Search for the cell housing the specified text and yield its (X, Y) center coordinate. 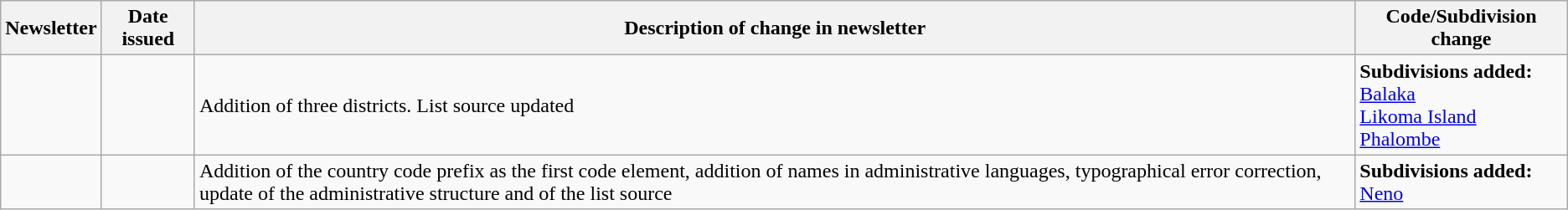
Subdivisions added: Balaka Likoma Island Phalombe (1461, 105)
Code/Subdivision change (1461, 28)
Description of change in newsletter (774, 28)
Subdivisions added: Neno (1461, 182)
Newsletter (51, 28)
Addition of three districts. List source updated (774, 105)
Date issued (147, 28)
